Output the [x, y] coordinate of the center of the cell containing the given text.  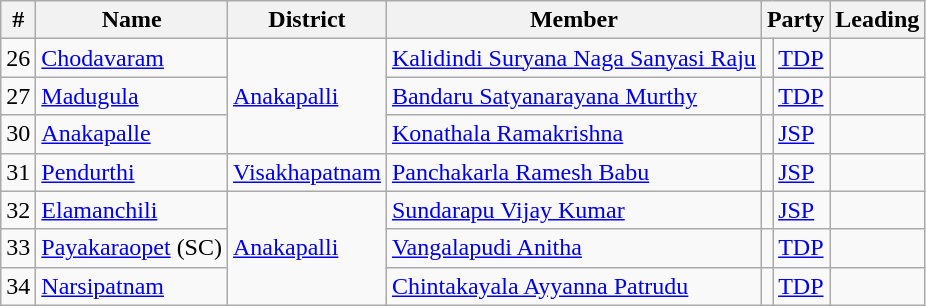
34 [18, 286]
Visakhapatnam [308, 172]
Leading [878, 20]
30 [18, 134]
27 [18, 96]
Party [795, 20]
Pendurthi [132, 172]
Kalidindi Suryana Naga Sanyasi Raju [574, 58]
Sundarapu Vijay Kumar [574, 210]
26 [18, 58]
Name [132, 20]
Chintakayala Ayyanna Patrudu [574, 286]
Narsipatnam [132, 286]
Panchakarla Ramesh Babu [574, 172]
Bandaru Satyanarayana Murthy [574, 96]
Elamanchili [132, 210]
Konathala Ramakrishna [574, 134]
Anakapalle [132, 134]
Vangalapudi Anitha [574, 248]
District [308, 20]
Chodavaram [132, 58]
33 [18, 248]
31 [18, 172]
Member [574, 20]
Payakaraopet (SC) [132, 248]
# [18, 20]
Madugula [132, 96]
32 [18, 210]
